Output the [x, y] coordinate of the center of the cell containing the given text.  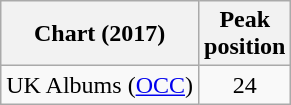
UK Albums (OCC) [100, 85]
Peakposition [245, 34]
Chart (2017) [100, 34]
24 [245, 85]
